Return (x, y) of the center of cell containing provided text 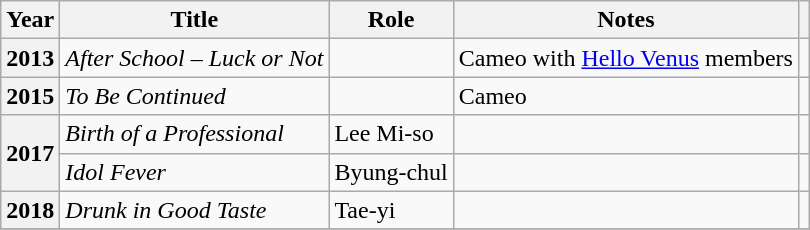
2017 (30, 153)
Byung-chul (391, 172)
Cameo (626, 96)
Drunk in Good Taste (194, 210)
2018 (30, 210)
2013 (30, 58)
Cameo with Hello Venus members (626, 58)
After School – Luck or Not (194, 58)
Tae-yi (391, 210)
2015 (30, 96)
Role (391, 20)
Year (30, 20)
Idol Fever (194, 172)
Notes (626, 20)
To Be Continued (194, 96)
Lee Mi-so (391, 134)
Title (194, 20)
Birth of a Professional (194, 134)
